Output the [x, y] coordinate of the center of the cell containing the given text.  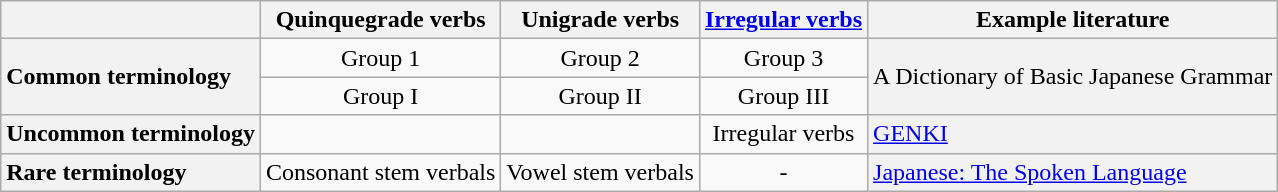
Rare terminology [131, 172]
Group 3 [783, 58]
Group 1 [380, 58]
Group I [380, 96]
GENKI [1073, 134]
Vowel stem verbals [600, 172]
Uncommon terminology [131, 134]
Group 2 [600, 58]
Unigrade verbs [600, 20]
- [783, 172]
Consonant stem verbals [380, 172]
Group II [600, 96]
Quinquegrade verbs [380, 20]
Japanese: The Spoken Language [1073, 172]
Example literature [1073, 20]
A Dictionary of Basic Japanese Grammar [1073, 77]
Common terminology [131, 77]
Group III [783, 96]
